Output the (x, y) coordinate of the center of the cell containing the given text.  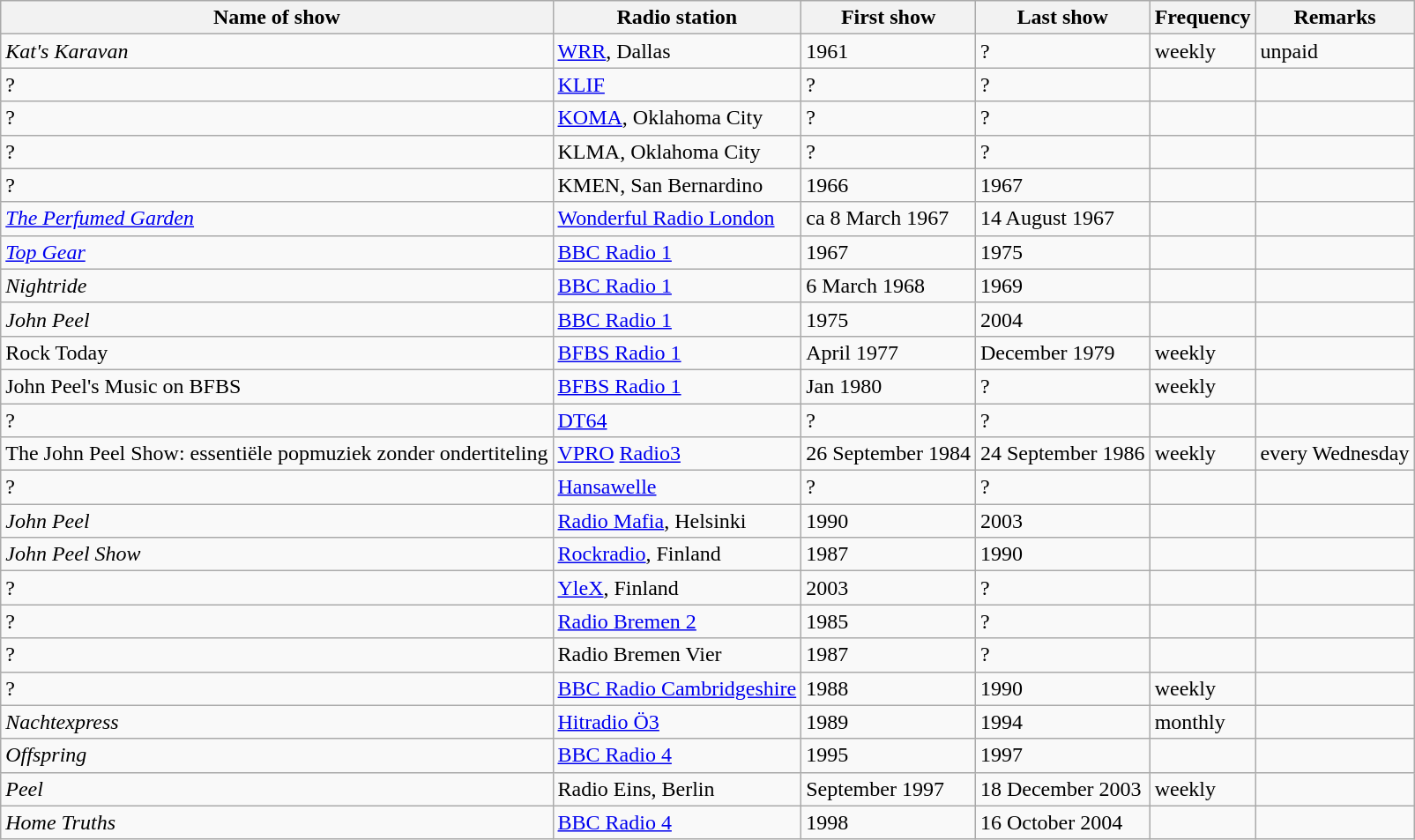
1988 (889, 688)
April 1977 (889, 353)
1998 (889, 822)
Nachtexpress (277, 722)
2004 (1062, 319)
The Perfumed Garden (277, 219)
1997 (1062, 755)
24 September 1986 (1062, 454)
KOMA, Oklahoma City (677, 118)
Last show (1062, 18)
monthly (1203, 722)
1995 (889, 755)
KLMA, Oklahoma City (677, 152)
John Peel Show (277, 554)
KLIF (677, 85)
1961 (889, 51)
Home Truths (277, 822)
Kat's Karavan (277, 51)
Name of show (277, 18)
DT64 (677, 420)
Rockradio, Finland (677, 554)
1994 (1062, 722)
Radio Mafia, Helsinki (677, 521)
1985 (889, 621)
The John Peel Show: essentiële popmuziek zonder ondertiteling (277, 454)
6 March 1968 (889, 286)
14 August 1967 (1062, 219)
1966 (889, 185)
Hitradio Ö3 (677, 722)
September 1997 (889, 789)
Hansawelle (677, 487)
Nightride (277, 286)
ca 8 March 1967 (889, 219)
unpaid (1335, 51)
Peel (277, 789)
Rock Today (277, 353)
Top Gear (277, 252)
every Wednesday (1335, 454)
Remarks (1335, 18)
Radio Eins, Berlin (677, 789)
Frequency (1203, 18)
December 1979 (1062, 353)
18 December 2003 (1062, 789)
First show (889, 18)
26 September 1984 (889, 454)
John Peel's Music on BFBS (277, 386)
Wonderful Radio London (677, 219)
16 October 2004 (1062, 822)
KMEN, San Bernardino (677, 185)
VPRO Radio3 (677, 454)
Offspring (277, 755)
1969 (1062, 286)
Radio Bremen Vier (677, 655)
Radio Bremen 2 (677, 621)
YleX, Finland (677, 588)
WRR, Dallas (677, 51)
Jan 1980 (889, 386)
Radio station (677, 18)
BBC Radio Cambridgeshire (677, 688)
1989 (889, 722)
